Pinpoint the cell where the given text exists, returning its [x, y] midpoint coordinate. 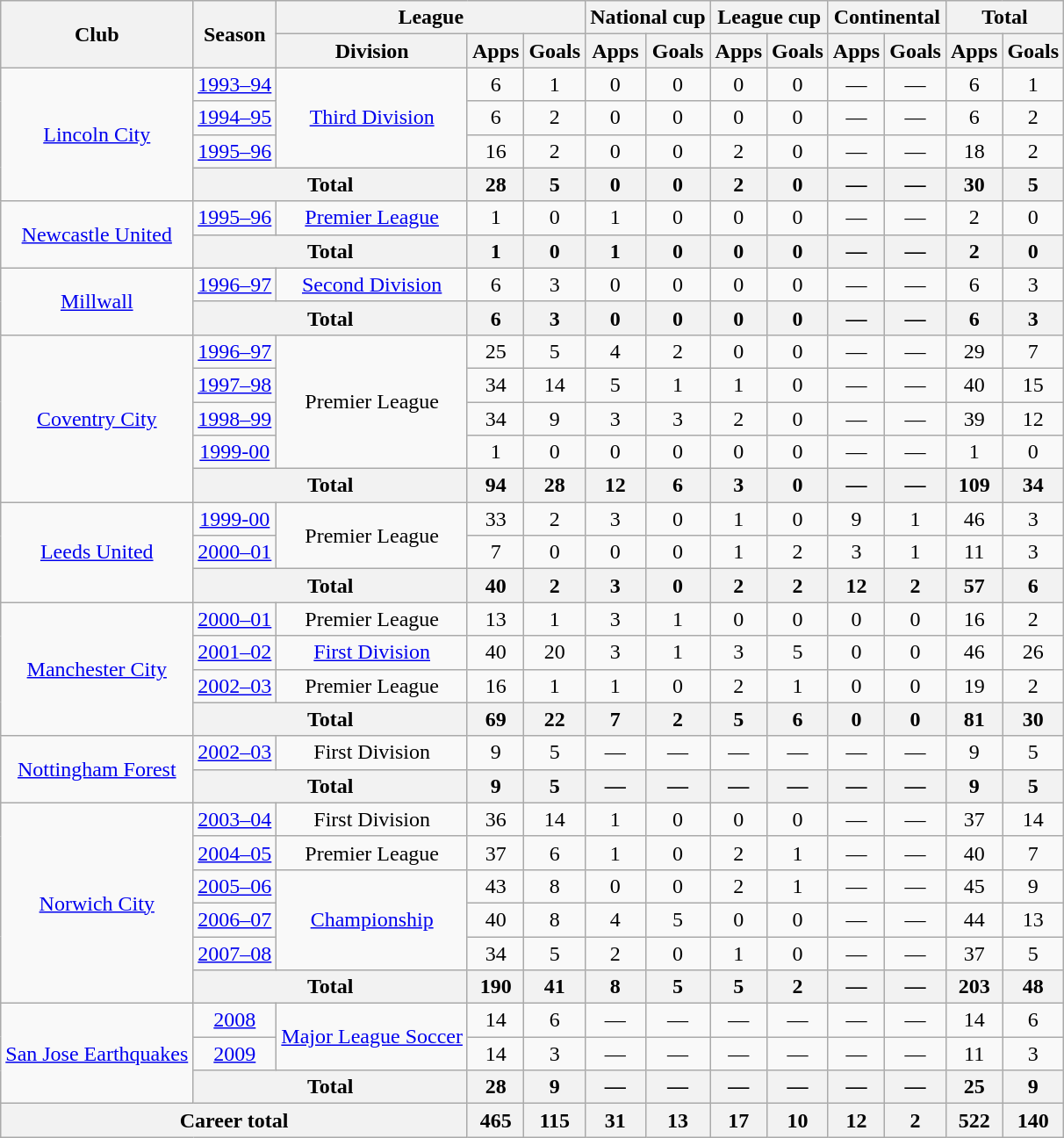
Coventry City [97, 418]
Club [97, 34]
18 [974, 151]
31 [615, 1120]
109 [974, 486]
Major League Soccer [372, 1037]
2007–08 [235, 953]
48 [1033, 987]
26 [1033, 652]
190 [495, 987]
43 [495, 886]
57 [974, 586]
94 [495, 486]
Nottingham Forest [97, 769]
Newcastle United [97, 234]
League [431, 18]
81 [974, 719]
Division [372, 51]
69 [495, 719]
465 [495, 1120]
522 [974, 1120]
17 [738, 1120]
1997–98 [235, 385]
140 [1033, 1120]
Millwall [97, 301]
1998–99 [235, 419]
115 [555, 1120]
1993–94 [235, 84]
19 [974, 686]
League cup [769, 18]
Career total [234, 1120]
2004–05 [235, 853]
2005–06 [235, 886]
Lincoln City [97, 134]
Season [235, 34]
22 [555, 719]
2006–07 [235, 919]
10 [798, 1120]
15 [1033, 385]
29 [974, 351]
33 [495, 519]
203 [974, 987]
1994–95 [235, 118]
Continental [887, 18]
Manchester City [97, 669]
2009 [235, 1054]
39 [974, 419]
44 [974, 919]
Second Division [372, 284]
2008 [235, 1020]
41 [555, 987]
Third Division [372, 118]
Leeds United [97, 552]
45 [974, 886]
San Jose Earthquakes [97, 1054]
National cup [648, 18]
36 [495, 819]
2001–02 [235, 652]
2003–04 [235, 819]
Championship [372, 919]
20 [555, 652]
Norwich City [97, 903]
